Determine the (X, Y) coordinate at the center of the cell enclosing the given text.  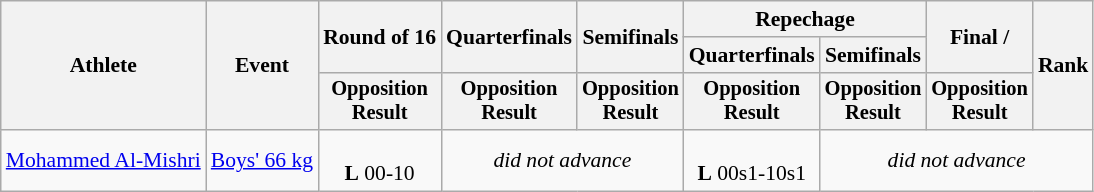
Round of 16 (380, 36)
Event (262, 66)
Final / (980, 36)
Rank (1064, 66)
L 00s1-10s1 (752, 160)
Athlete (104, 66)
Mohammed Al-Mishri (104, 160)
Boys' 66 kg (262, 160)
L 00-10 (380, 160)
Repechage (806, 19)
